Find where the given text appears and provide that cell's center as (X, Y) coordinate. 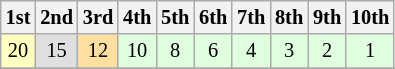
6th (213, 17)
7th (251, 17)
10 (137, 51)
8 (175, 51)
4th (137, 17)
9th (327, 17)
4 (251, 51)
20 (18, 51)
5th (175, 17)
1st (18, 17)
6 (213, 51)
1 (370, 51)
12 (98, 51)
10th (370, 17)
3 (289, 51)
2 (327, 51)
15 (56, 51)
8th (289, 17)
3rd (98, 17)
2nd (56, 17)
